For the text-containing cell, return its midpoint in [x, y] coordinate format. 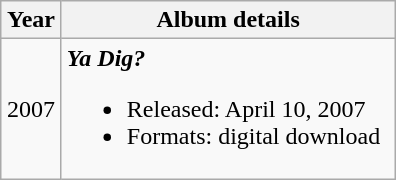
Year [32, 20]
Album details [228, 20]
2007 [32, 109]
Ya Dig?Released: April 10, 2007Formats: digital download [228, 109]
